Return the [x, y] coordinate for the center point of the cell that contains the specified text.  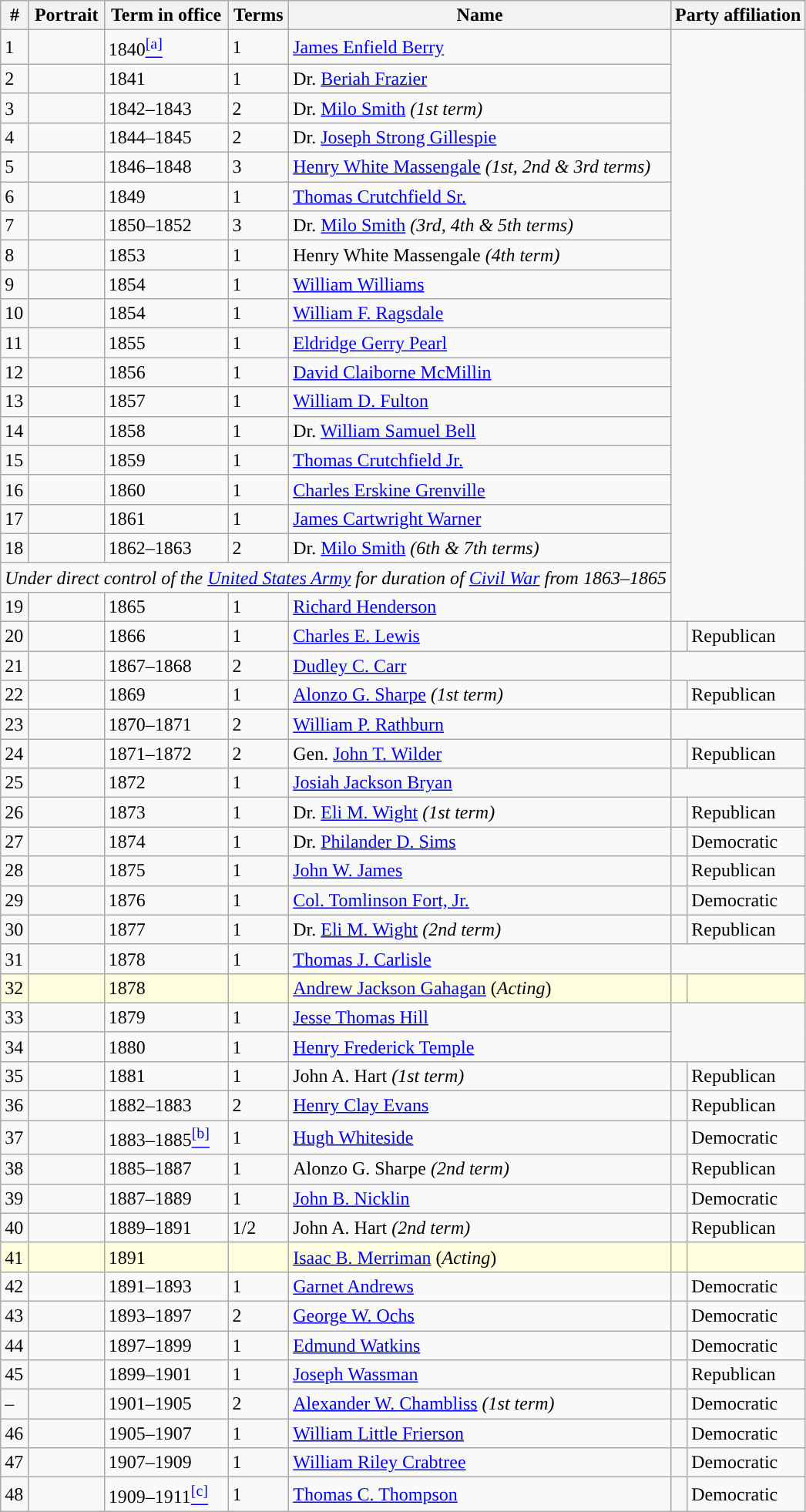
Henry White Massengale (4th term) [480, 255]
Garnet Andrews [480, 1286]
18 [15, 548]
Jesse Thomas Hill [480, 1017]
1855 [166, 343]
Dudley C. Carr [480, 666]
# [15, 15]
23 [15, 724]
Dr. William Samuel Bell [480, 431]
James Enfield Berry [480, 48]
William F. Ragsdale [480, 314]
10 [15, 314]
20 [15, 637]
22 [15, 695]
1907–1909 [166, 1463]
1866 [166, 637]
5 [15, 167]
Name [480, 15]
47 [15, 1463]
Dr. Milo Smith (1st term) [480, 108]
39 [15, 1198]
Edmund Watkins [480, 1346]
John W. James [480, 871]
37 [15, 1137]
Dr. Eli M. Wight (2nd term) [480, 929]
14 [15, 431]
34 [15, 1047]
1874 [166, 842]
16 [15, 489]
33 [15, 1017]
21 [15, 666]
1861 [166, 519]
8 [15, 255]
John B. Nicklin [480, 1198]
1846–1848 [166, 167]
Josiah Jackson Bryan [480, 783]
1882–1883 [166, 1106]
Hugh Whiteside [480, 1137]
43 [15, 1315]
1885–1887 [166, 1169]
12 [15, 372]
1889–1891 [166, 1228]
1873 [166, 812]
Portrait [66, 15]
1875 [166, 871]
Dr. Joseph Strong Gillespie [480, 137]
Eldridge Gerry Pearl [480, 343]
Thomas Crutchfield Sr. [480, 197]
1891–1893 [166, 1286]
1858 [166, 431]
1881 [166, 1076]
19 [15, 606]
1867–1868 [166, 666]
Term in office [166, 15]
1859 [166, 460]
1850–1852 [166, 226]
1877 [166, 929]
41 [15, 1257]
25 [15, 783]
Dr. Milo Smith (6th & 7th terms) [480, 548]
1880 [166, 1047]
1/2 [259, 1228]
David Claiborne McMillin [480, 372]
26 [15, 812]
1893–1897 [166, 1315]
1887–1889 [166, 1198]
6 [15, 197]
1870–1871 [166, 724]
42 [15, 1286]
1860 [166, 489]
1883–1885[b] [166, 1137]
29 [15, 900]
Isaac B. Merriman (Acting) [480, 1257]
35 [15, 1076]
William Little Frierson [480, 1433]
27 [15, 842]
1856 [166, 372]
William Riley Crabtree [480, 1463]
32 [15, 988]
1891 [166, 1257]
Party affiliation [737, 15]
44 [15, 1346]
1879 [166, 1017]
15 [15, 460]
Henry Clay Evans [480, 1106]
9 [15, 284]
4 [15, 137]
36 [15, 1106]
45 [15, 1375]
7 [15, 226]
28 [15, 871]
Under direct control of the United States Army for duration of Civil War from 1863–1865 [336, 577]
William P. Rathburn [480, 724]
1865 [166, 606]
1842–1843 [166, 108]
George W. Ochs [480, 1315]
William D. Fulton [480, 402]
1841 [166, 79]
Charles Erskine Grenville [480, 489]
Thomas J. Carlisle [480, 959]
1899–1901 [166, 1375]
Col. Tomlinson Fort, Jr. [480, 900]
1897–1899 [166, 1346]
Dr. Beriah Frazier [480, 79]
Dr. Milo Smith (3rd, 4th & 5th terms) [480, 226]
Dr. Eli M. Wight (1st term) [480, 812]
31 [15, 959]
Alexander W. Chambliss (1st term) [480, 1404]
Richard Henderson [480, 606]
30 [15, 929]
1872 [166, 783]
1871–1872 [166, 754]
1909–1911[c] [166, 1495]
1844–1845 [166, 137]
Alonzo G. Sharpe (1st term) [480, 695]
Thomas C. Thompson [480, 1495]
John A. Hart (1st term) [480, 1076]
17 [15, 519]
1901–1905 [166, 1404]
1840[a] [166, 48]
1849 [166, 197]
11 [15, 343]
40 [15, 1228]
1862–1863 [166, 548]
Alonzo G. Sharpe (2nd term) [480, 1169]
Terms [259, 15]
46 [15, 1433]
48 [15, 1495]
1905–1907 [166, 1433]
24 [15, 754]
Andrew Jackson Gahagan (Acting) [480, 988]
Henry Frederick Temple [480, 1047]
13 [15, 402]
1876 [166, 900]
Joseph Wassman [480, 1375]
William Williams [480, 284]
James Cartwright Warner [480, 519]
38 [15, 1169]
Dr. Philander D. Sims [480, 842]
Charles E. Lewis [480, 637]
1853 [166, 255]
John A. Hart (2nd term) [480, 1228]
Thomas Crutchfield Jr. [480, 460]
1857 [166, 402]
– [15, 1404]
Henry White Massengale (1st, 2nd & 3rd terms) [480, 167]
1869 [166, 695]
Gen. John T. Wilder [480, 754]
